Return [x, y] of the center of cell containing provided text 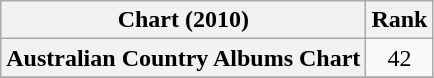
42 [400, 58]
Chart (2010) [184, 20]
Australian Country Albums Chart [184, 58]
Rank [400, 20]
